Return [X, Y] of the center of cell containing provided text 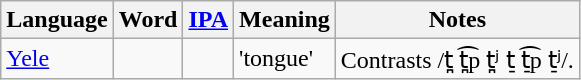
Notes [457, 20]
Contrasts /t̪ t̪͡p t̪ʲ t̠ t̠͡p t̠ʲ/. [457, 59]
Meaning [285, 20]
Language [57, 20]
'tongue' [285, 59]
Word [148, 20]
IPA [208, 20]
Yele [57, 59]
